Return the (x, y) coordinate for the center point of the cell that contains the specified text.  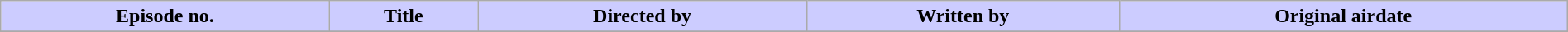
Title (404, 16)
Directed by (643, 16)
Episode no. (165, 16)
Written by (963, 16)
Original airdate (1343, 16)
